Provide the (X, Y) coordinate of the cell's center where the given text is located.  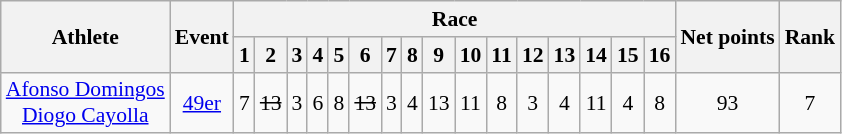
14 (596, 55)
Afonso Domingos Diogo Cayolla (86, 102)
5 (338, 55)
49er (202, 102)
Net points (727, 36)
12 (533, 55)
Rank (810, 36)
Event (202, 36)
Race (455, 19)
93 (727, 102)
9 (439, 55)
Athlete (86, 36)
15 (628, 55)
10 (471, 55)
2 (271, 55)
16 (660, 55)
1 (244, 55)
